Provide the (x, y) coordinate of the cell's center where the given text is located.  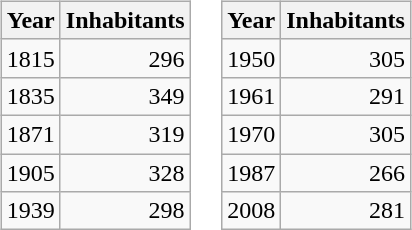
1871 (30, 134)
1961 (252, 96)
266 (346, 173)
319 (125, 134)
296 (125, 58)
298 (125, 211)
1815 (30, 58)
281 (346, 211)
1970 (252, 134)
328 (125, 173)
349 (125, 96)
1939 (30, 211)
1835 (30, 96)
2008 (252, 211)
1987 (252, 173)
291 (346, 96)
1905 (30, 173)
1950 (252, 58)
